For the text-containing cell, return its midpoint in (X, Y) coordinate format. 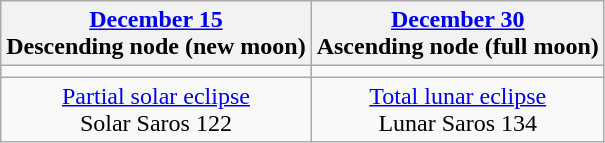
Total lunar eclipseLunar Saros 134 (458, 110)
December 30Ascending node (full moon) (458, 34)
Partial solar eclipseSolar Saros 122 (156, 110)
December 15Descending node (new moon) (156, 34)
